Return the [X, Y] coordinate for the center point of the cell that contains the specified text.  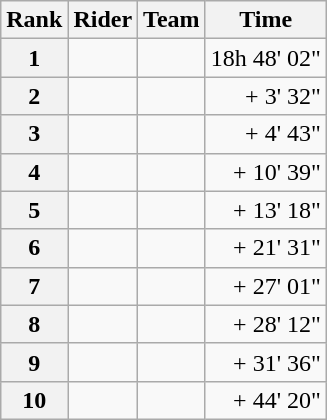
Rank [34, 20]
+ 27' 01" [266, 286]
18h 48' 02" [266, 58]
+ 4' 43" [266, 134]
3 [34, 134]
9 [34, 362]
4 [34, 172]
Rider [103, 20]
1 [34, 58]
10 [34, 400]
Time [266, 20]
+ 13' 18" [266, 210]
8 [34, 324]
+ 3' 32" [266, 96]
6 [34, 248]
Team [172, 20]
5 [34, 210]
+ 31' 36" [266, 362]
2 [34, 96]
+ 21' 31" [266, 248]
+ 44' 20" [266, 400]
+ 28' 12" [266, 324]
7 [34, 286]
+ 10' 39" [266, 172]
